Locate the cell with the specified text and output its (X, Y) center coordinate. 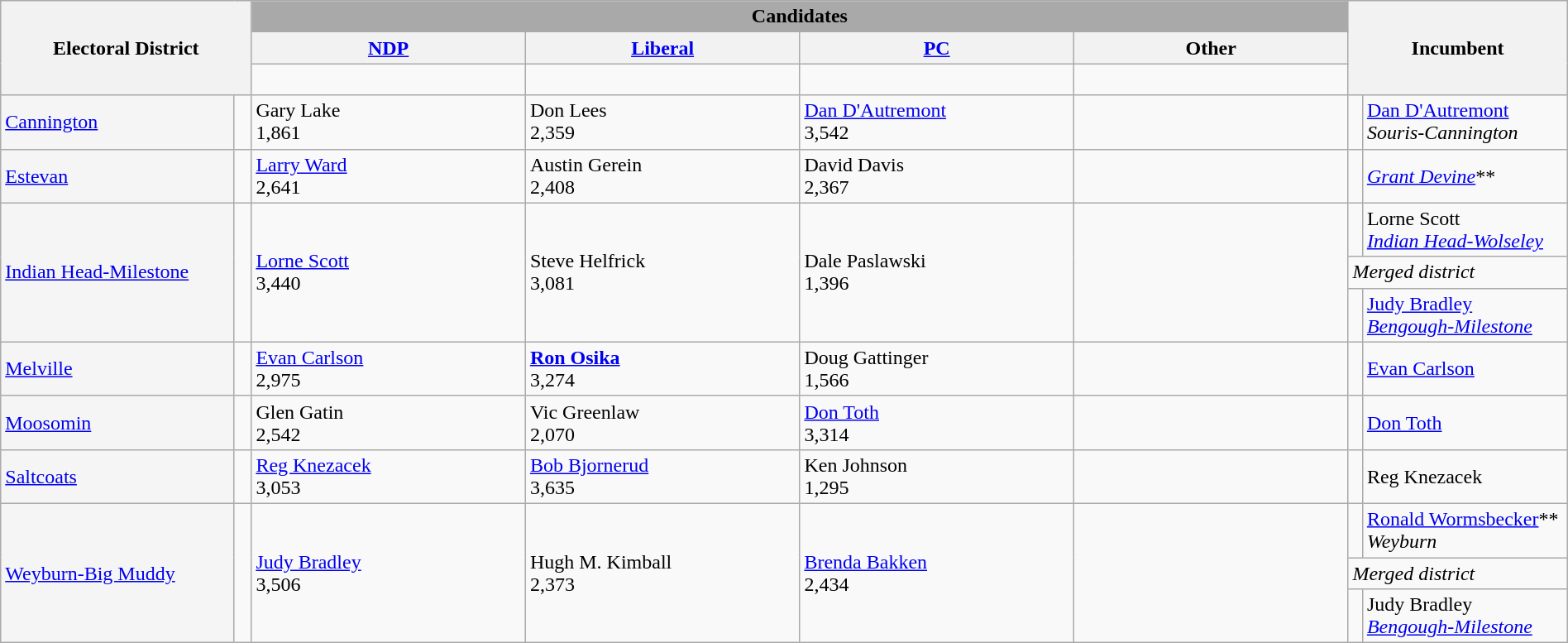
Ron Osika3,274 (662, 369)
Ken Johnson1,295 (937, 477)
Glen Gatin2,542 (389, 422)
Reg Knezacek (1465, 477)
Vic Greenlaw2,070 (662, 422)
Austin Gerein2,408 (662, 175)
Steve Helfrick3,081 (662, 272)
Ronald Wormsbecker**Weyburn (1465, 530)
Larry Ward2,641 (389, 175)
Dan D'AutremontSouris-Cannington (1465, 122)
Indian Head-Milestone (117, 272)
Estevan (117, 175)
Saltcoats (117, 477)
Don Toth (1465, 422)
David Davis 2,367 (937, 175)
Dan D'Autremont3,542 (937, 122)
Reg Knezacek3,053 (389, 477)
Moosomin (117, 422)
Other (1211, 48)
PC (937, 48)
Evan Carlson (1465, 369)
Melville (117, 369)
Grant Devine** (1465, 175)
Weyburn-Big Muddy (117, 573)
Evan Carlson2,975 (389, 369)
Bob Bjornerud 3,635 (662, 477)
Brenda Bakken 2,434 (937, 573)
Doug Gattinger1,566 (937, 369)
Lorne ScottIndian Head-Wolseley (1465, 230)
Judy Bradley3,506 (389, 573)
Hugh M. Kimball2,373 (662, 573)
Liberal (662, 48)
Candidates (800, 17)
Dale Paslawski1,396 (937, 272)
NDP (389, 48)
Incumbent (1457, 48)
Don Lees2,359 (662, 122)
Cannington (117, 122)
Electoral District (126, 48)
Don Toth 3,314 (937, 422)
Gary Lake1,861 (389, 122)
Lorne Scott3,440 (389, 272)
